Detect which cell encompasses the target text, then output its [x, y] center coordinate. 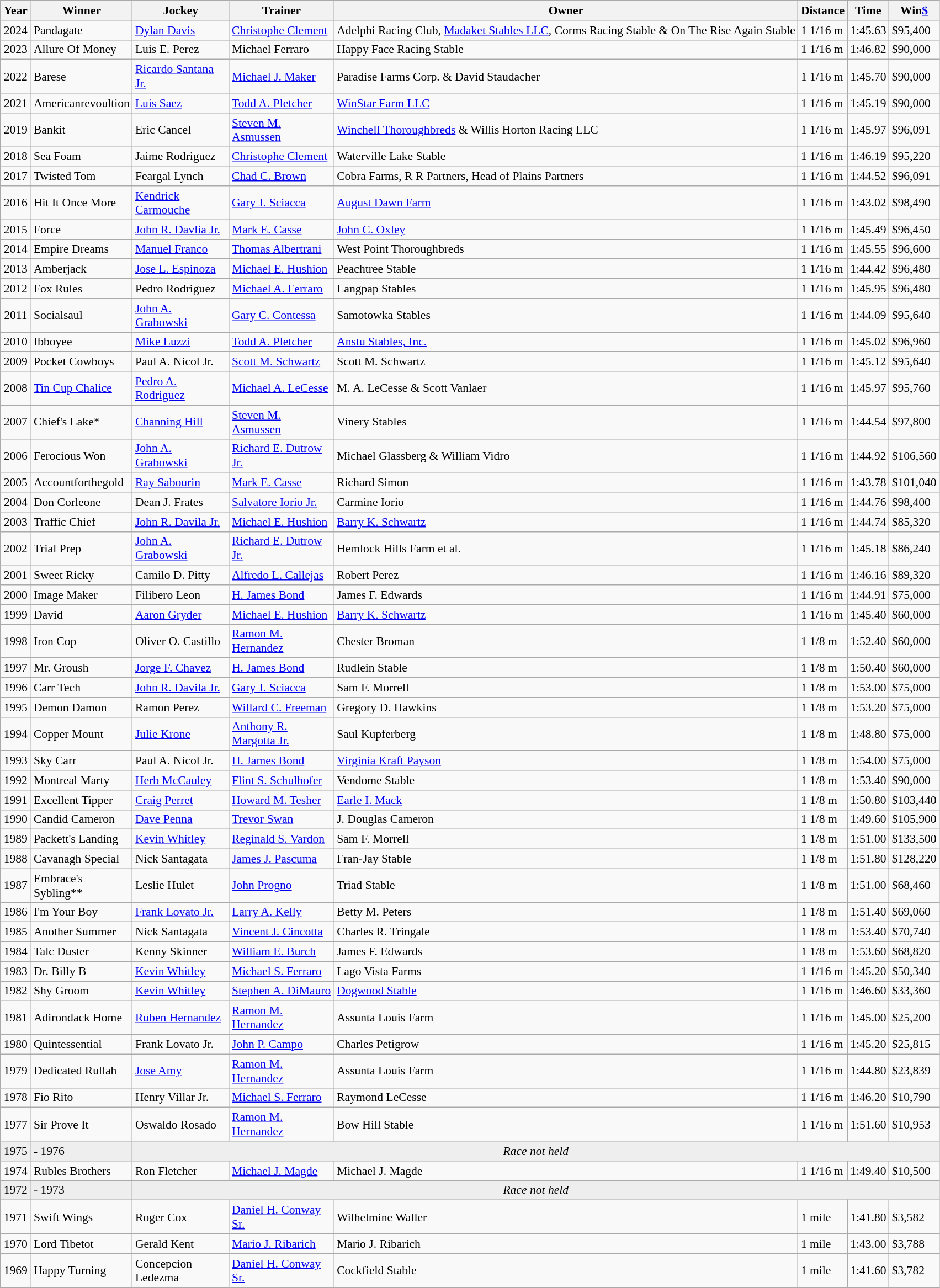
$96,960 [914, 342]
$70,740 [914, 932]
2017 [15, 177]
1:51.80 [868, 859]
1978 [15, 1098]
Chad C. Brown [282, 177]
2019 [15, 130]
Ferocious Won [82, 456]
Happy Face Racing Stable [566, 50]
James J. Pascuma [282, 859]
1:46.16 [868, 576]
Lago Vista Farms [566, 971]
1977 [15, 1125]
Jose L. Espinoza [181, 269]
$98,490 [914, 203]
Pedro Rodriguez [181, 289]
Paradise Farms Corp. & David Staudacher [566, 76]
Howard M. Tesher [282, 800]
Dylan Davis [181, 30]
Cavanagh Special [82, 859]
1:45.00 [868, 1018]
Time [868, 10]
1985 [15, 932]
1970 [15, 1244]
I'm Your Boy [82, 912]
1983 [15, 971]
Ramon Perez [181, 707]
Trevor Swan [282, 819]
Kendrick Carmouche [181, 203]
1:45.55 [868, 249]
Virginia Kraft Payson [566, 761]
2014 [15, 249]
2001 [15, 576]
$96,600 [914, 249]
Waterville Lake Stable [566, 157]
Michael A. Ferraro [282, 289]
Earle I. Mack [566, 800]
Adelphi Racing Club, Madaket Stables LLC, Corms Racing Stable & On The Rise Again Stable [566, 30]
1:50.80 [868, 800]
$95,220 [914, 157]
Ray Sabourin [181, 483]
1992 [15, 780]
1:44.42 [868, 269]
August Dawn Farm [566, 203]
$103,440 [914, 800]
John R. Davlia Jr. [181, 230]
Happy Turning [82, 1270]
Quintessential [82, 1045]
1975 [15, 1151]
2006 [15, 456]
Year [15, 10]
Michael Glassberg & William Vidro [566, 456]
Eric Cancel [181, 130]
1974 [15, 1171]
$23,839 [914, 1071]
Empire Dreams [82, 249]
2021 [15, 103]
Excellent Tipper [82, 800]
Mr. Groush [82, 668]
1997 [15, 668]
J. Douglas Cameron [566, 819]
Allure Of Money [82, 50]
Anstu Stables, Inc. [566, 342]
Ron Fletcher [181, 1171]
- 1976 [82, 1151]
Langpap Stables [566, 289]
2010 [15, 342]
Michael Ferraro [282, 50]
1990 [15, 819]
Henry Villar Jr. [181, 1098]
1:45.63 [868, 30]
Fio Rito [82, 1098]
1:46.20 [868, 1098]
Willard C. Freeman [282, 707]
1:43.78 [868, 483]
Alfredo L. Callejas [282, 576]
1989 [15, 839]
Craig Perret [181, 800]
$133,500 [914, 839]
Michael J. Maker [282, 76]
1:44.76 [868, 502]
1987 [15, 885]
Mike Luzzi [181, 342]
1:51.40 [868, 912]
Don Corleone [82, 502]
1:45.49 [868, 230]
Sir Prove It [82, 1125]
Chester Broman [566, 641]
1979 [15, 1071]
Thomas Albertrani [282, 249]
2002 [15, 549]
1:48.80 [868, 734]
1971 [15, 1217]
Filibero Leon [181, 595]
Cockfield Stable [566, 1270]
Camilo D. Pitty [181, 576]
Pocket Cowboys [82, 362]
Carr Tech [82, 688]
$33,360 [914, 991]
2005 [15, 483]
1:43.02 [868, 203]
$3,782 [914, 1270]
Jose Amy [181, 1071]
Sky Carr [82, 761]
1:46.19 [868, 157]
Trial Prep [82, 549]
John C. Oxley [566, 230]
Demon Damon [82, 707]
Leslie Hulet [181, 885]
Copper Mount [82, 734]
Robert Perez [566, 576]
Dogwood Stable [566, 991]
Lord Tibetot [82, 1244]
2016 [15, 203]
Kenny Skinner [181, 952]
Michael A. LeCesse [282, 388]
$85,320 [914, 522]
$128,220 [914, 859]
$86,240 [914, 549]
Vincent J. Cincotta [282, 932]
Triad Stable [566, 885]
Rudlein Stable [566, 668]
Packett's Landing [82, 839]
$25,200 [914, 1018]
$96,450 [914, 230]
Julie Krone [181, 734]
1:45.95 [868, 289]
Amberjack [82, 269]
Oliver O. Castillo [181, 641]
Jaime Rodriguez [181, 157]
$50,340 [914, 971]
1980 [15, 1045]
Salvatore Iorio Jr. [282, 502]
Adirondack Home [82, 1018]
Traffic Chief [82, 522]
Hemlock Hills Farm et al. [566, 549]
Bankit [82, 130]
Winchell Thoroughbreds & Willis Horton Racing LLC [566, 130]
2003 [15, 522]
2013 [15, 269]
1986 [15, 912]
1972 [15, 1190]
2011 [15, 316]
Dean J. Frates [181, 502]
Embrace's Sybling** [82, 885]
$105,900 [914, 819]
Betty M. Peters [566, 912]
Winner [82, 10]
1993 [15, 761]
Rubles Brothers [82, 1171]
1:52.40 [868, 641]
Feargal Lynch [181, 177]
1:44.09 [868, 316]
1:53.20 [868, 707]
West Point Thoroughbreds [566, 249]
Gerald Kent [181, 1244]
$10,790 [914, 1098]
1:53.00 [868, 688]
John Progno [282, 885]
Dave Penna [181, 819]
Force [82, 230]
$10,953 [914, 1125]
2024 [15, 30]
Another Summer [82, 932]
1:53.60 [868, 952]
1:44.91 [868, 595]
Richard Simon [566, 483]
Oswaldo Rosado [181, 1125]
Charles R. Tringale [566, 932]
John P. Campo [282, 1045]
2015 [15, 230]
Saul Kupferberg [566, 734]
David [82, 615]
William E. Burch [282, 952]
Ruben Hernandez [181, 1018]
Herb McCauley [181, 780]
Reginald S. Vardon [282, 839]
1981 [15, 1018]
2022 [15, 76]
$25,815 [914, 1045]
Hit It Once More [82, 203]
$68,460 [914, 885]
Chief's Lake* [82, 422]
Candid Cameron [82, 819]
Samotowka Stables [566, 316]
1:46.60 [868, 991]
Vinery Stables [566, 422]
Dedicated Rullah [82, 1071]
WinStar Farm LLC [566, 103]
- 1973 [82, 1190]
Sea Foam [82, 157]
1982 [15, 991]
1:45.70 [868, 76]
1:45.02 [868, 342]
1:44.74 [868, 522]
2018 [15, 157]
Tin Cup Chalice [82, 388]
$98,400 [914, 502]
1:45.18 [868, 549]
1:49.40 [868, 1171]
Montreal Marty [82, 780]
Ibboyee [82, 342]
Aaron Gryder [181, 615]
$89,320 [914, 576]
Talc Duster [82, 952]
1:50.40 [868, 668]
2007 [15, 422]
$10,500 [914, 1171]
1998 [15, 641]
Win$ [914, 10]
Sweet Ricky [82, 576]
Fran-Jay Stable [566, 859]
1:45.40 [868, 615]
Accountforthegold [82, 483]
1:44.54 [868, 422]
Jockey [181, 10]
$97,800 [914, 422]
Carmine Iorio [566, 502]
$68,820 [914, 952]
1995 [15, 707]
Trainer [282, 10]
1:44.92 [868, 456]
Dr. Billy B [82, 971]
Shy Groom [82, 991]
Wilhelmine Waller [566, 1217]
1996 [15, 688]
1991 [15, 800]
1988 [15, 859]
Swift Wings [82, 1217]
Barese [82, 76]
1:44.52 [868, 177]
Jorge F. Chavez [181, 668]
Luis Saez [181, 103]
Peachtree Stable [566, 269]
2008 [15, 388]
1:41.60 [868, 1270]
1969 [15, 1270]
2012 [15, 289]
1:49.60 [868, 819]
Bow Hill Stable [566, 1125]
Larry A. Kelly [282, 912]
2009 [15, 362]
Twisted Tom [82, 177]
2004 [15, 502]
Vendome Stable [566, 780]
$106,560 [914, 456]
Pedro A. Rodriguez [181, 388]
$69,060 [914, 912]
$95,760 [914, 388]
M. A. LeCesse & Scott Vanlaer [566, 388]
Concepcion Ledezma [181, 1270]
2000 [15, 595]
1999 [15, 615]
$95,400 [914, 30]
Socialsaul [82, 316]
Distance [822, 10]
Flint S. Schulhofer [282, 780]
1:51.60 [868, 1125]
Stephen A. DiMauro [282, 991]
Owner [566, 10]
2023 [15, 50]
Anthony R. Margotta Jr. [282, 734]
$3,582 [914, 1217]
Ricardo Santana Jr. [181, 76]
Iron Cop [82, 641]
Charles Petigrow [566, 1045]
Cobra Farms, R R Partners, Head of Plains Partners [566, 177]
Image Maker [82, 595]
Luis E. Perez [181, 50]
$3,788 [914, 1244]
1994 [15, 734]
Manuel Franco [181, 249]
1984 [15, 952]
1:45.19 [868, 103]
Gary C. Contessa [282, 316]
Raymond LeCesse [566, 1098]
1:54.00 [868, 761]
Fox Rules [82, 289]
1:41.80 [868, 1217]
Pandagate [82, 30]
Americanrevoultion [82, 103]
1:44.80 [868, 1071]
1:45.12 [868, 362]
1:43.00 [868, 1244]
Channing Hill [181, 422]
$101,040 [914, 483]
Gregory D. Hawkins [566, 707]
1:46.82 [868, 50]
Roger Cox [181, 1217]
